Return (x, y) of the center of cell containing provided text 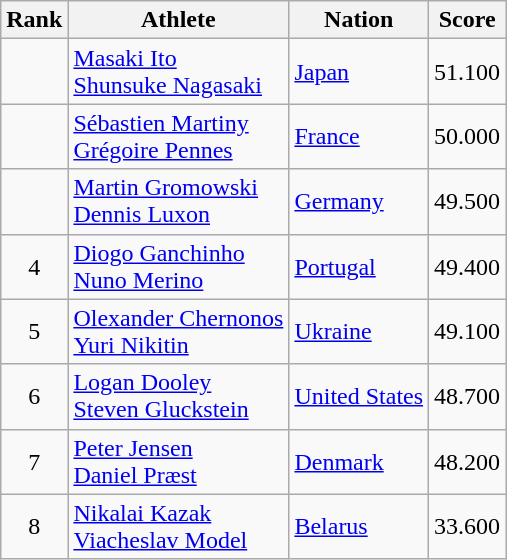
Martin GromowskiDennis Luxon (178, 202)
Nation (359, 20)
United States (359, 396)
48.200 (468, 462)
48.700 (468, 396)
Germany (359, 202)
Logan DooleySteven Gluckstein (178, 396)
Portugal (359, 266)
Score (468, 20)
51.100 (468, 72)
49.500 (468, 202)
49.400 (468, 266)
Denmark (359, 462)
7 (34, 462)
Nikalai KazakViacheslav Model (178, 526)
33.600 (468, 526)
4 (34, 266)
49.100 (468, 332)
Japan (359, 72)
Sébastien MartinyGrégoire Pennes (178, 136)
Diogo GanchinhoNuno Merino (178, 266)
Peter JensenDaniel Præst (178, 462)
Rank (34, 20)
6 (34, 396)
Athlete (178, 20)
8 (34, 526)
50.000 (468, 136)
Ukraine (359, 332)
France (359, 136)
Belarus (359, 526)
5 (34, 332)
Olexander ChernonosYuri Nikitin (178, 332)
Masaki ItoShunsuke Nagasaki (178, 72)
